Find where the given text appears and provide that cell's center as (x, y) coordinate. 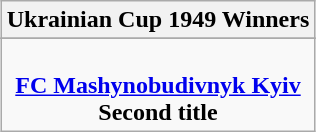
FC Mashynobudivnyk KyivSecond title (158, 85)
Ukrainian Cup 1949 Winners (158, 20)
